Locate the cell with the specified text and output its (x, y) center coordinate. 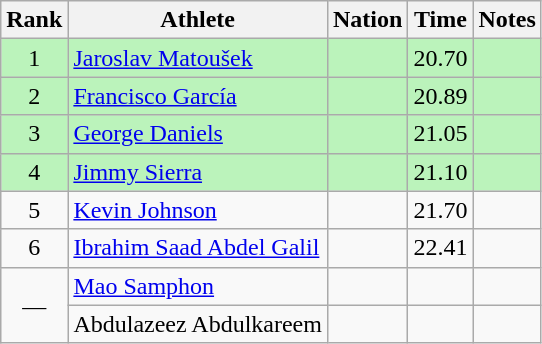
— (34, 305)
Time (440, 20)
Ibrahim Saad Abdel Galil (198, 248)
3 (34, 134)
21.10 (440, 172)
21.05 (440, 134)
Francisco García (198, 96)
22.41 (440, 248)
Athlete (198, 20)
20.70 (440, 58)
Notes (507, 20)
George Daniels (198, 134)
Jimmy Sierra (198, 172)
Mao Samphon (198, 286)
2 (34, 96)
Nation (367, 20)
6 (34, 248)
4 (34, 172)
1 (34, 58)
21.70 (440, 210)
Rank (34, 20)
Abdulazeez Abdulkareem (198, 324)
Jaroslav Matoušek (198, 58)
Kevin Johnson (198, 210)
5 (34, 210)
20.89 (440, 96)
